Detect which cell encompasses the target text, then output its (X, Y) center coordinate. 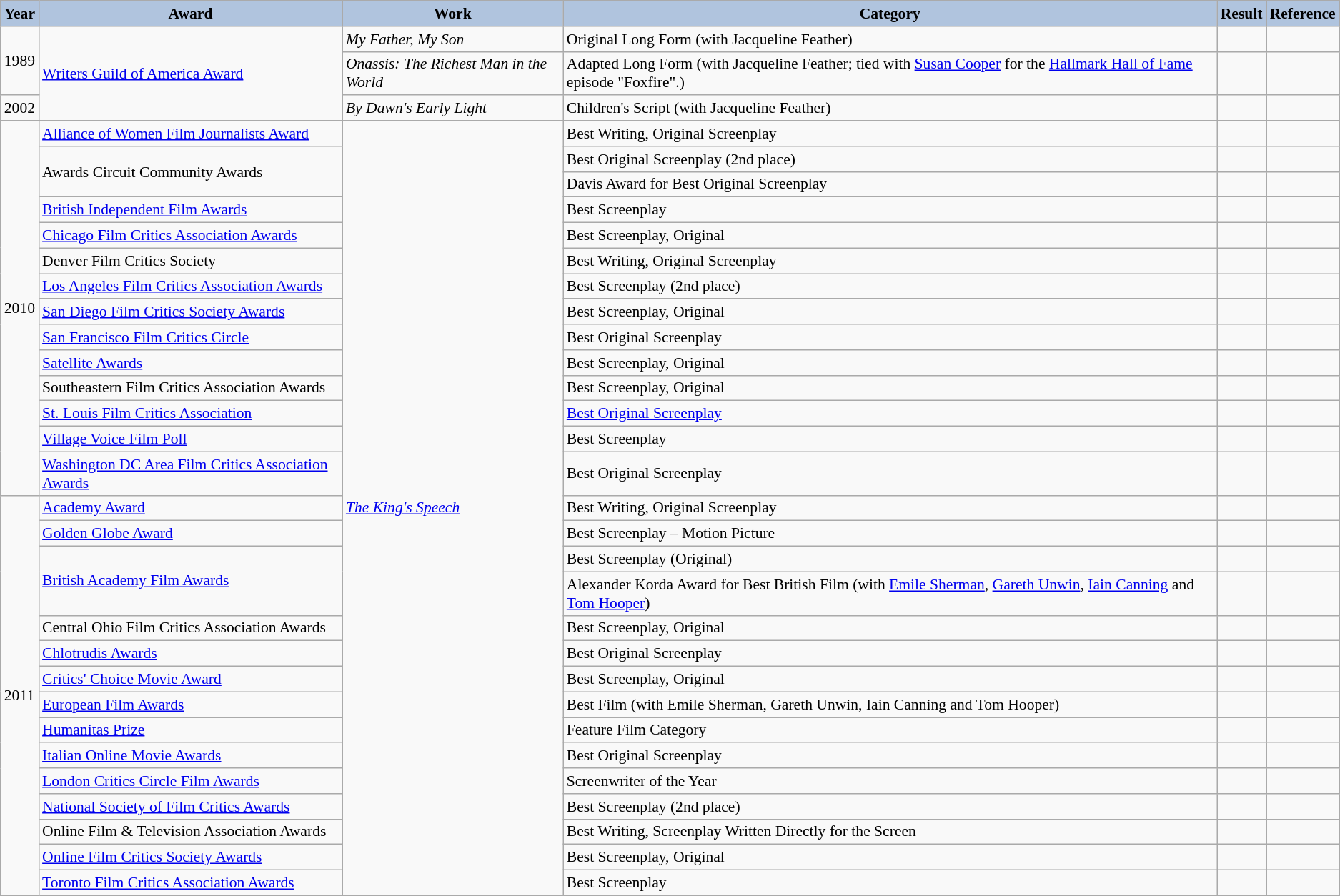
Humanitas Prize (190, 730)
Academy Award (190, 508)
Year (20, 14)
My Father, My Son (453, 39)
Children's Script (with Jacqueline Feather) (890, 109)
San Diego Film Critics Society Awards (190, 312)
Italian Online Movie Awards (190, 756)
Central Ohio Film Critics Association Awards (190, 628)
Online Film Critics Society Awards (190, 857)
Chlotrudis Awards (190, 654)
St. Louis Film Critics Association (190, 414)
Reference (1303, 14)
Work (453, 14)
Davis Award for Best Original Screenplay (890, 184)
The King's Speech (453, 508)
National Society of Film Critics Awards (190, 807)
London Critics Circle Film Awards (190, 781)
Southeastern Film Critics Association Awards (190, 388)
Award (190, 14)
Feature Film Category (890, 730)
Best Screenplay – Motion Picture (890, 534)
Village Voice Film Poll (190, 439)
Original Long Form (with Jacqueline Feather) (890, 39)
British Independent Film Awards (190, 210)
Chicago Film Critics Association Awards (190, 236)
2010 (20, 308)
Critics' Choice Movie Award (190, 680)
2011 (20, 695)
Best Original Screenplay (2nd place) (890, 159)
Los Angeles Film Critics Association Awards (190, 287)
Awards Circuit Community Awards (190, 171)
Adapted Long Form (with Jacqueline Feather; tied with Susan Cooper for the Hallmark Hall of Fame episode "Foxfire".) (890, 73)
Alliance of Women Film Journalists Award (190, 134)
Best Writing, Screenplay Written Directly for the Screen (890, 832)
Writers Guild of America Award (190, 74)
Best Screenplay (Original) (890, 559)
Category (890, 14)
1989 (20, 61)
Toronto Film Critics Association Awards (190, 883)
By Dawn's Early Light (453, 109)
Golden Globe Award (190, 534)
Best Film (with Emile Sherman, Gareth Unwin, Iain Canning and Tom Hooper) (890, 705)
British Academy Film Awards (190, 582)
Onassis: The Richest Man in the World (453, 73)
2002 (20, 109)
Satellite Awards (190, 363)
San Francisco Film Critics Circle (190, 337)
Denver Film Critics Society (190, 261)
Washington DC Area Film Critics Association Awards (190, 473)
Alexander Korda Award for Best British Film (with Emile Sherman, Gareth Unwin, Iain Canning and Tom Hooper) (890, 593)
Online Film & Television Association Awards (190, 832)
Screenwriter of the Year (890, 781)
European Film Awards (190, 705)
Result (1242, 14)
